Extract the (x, y) coordinate from the center of the cell holding the provided text.  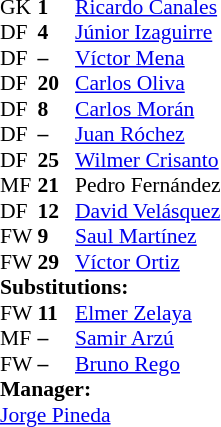
Substitutions: (110, 287)
David Velásquez (148, 211)
Víctor Mena (148, 58)
Saul Martínez (148, 237)
25 (57, 160)
4 (57, 33)
Elmer Zelaya (148, 313)
Bruno Rego (148, 364)
Juan Róchez (148, 135)
Víctor Ortiz (148, 262)
Carlos Oliva (148, 83)
Manager: (110, 389)
20 (57, 83)
Wilmer Crisanto (148, 160)
9 (57, 237)
8 (57, 109)
Samir Arzú (148, 339)
21 (57, 185)
12 (57, 211)
Pedro Fernández (148, 185)
Júnior Izaguirre (148, 33)
29 (57, 262)
Carlos Morán (148, 109)
11 (57, 313)
